Extract the [x, y] coordinate from the center of the cell holding the provided text.  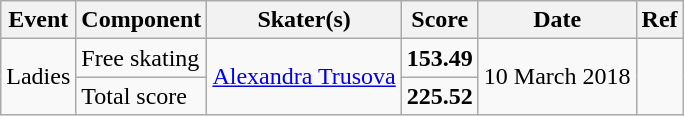
Ladies [38, 77]
Component [142, 20]
Alexandra Trusova [304, 77]
Free skating [142, 58]
Skater(s) [304, 20]
Ref [660, 20]
10 March 2018 [557, 77]
153.49 [440, 58]
Total score [142, 96]
Score [440, 20]
Date [557, 20]
225.52 [440, 96]
Event [38, 20]
